Return (x, y) of the center of cell containing provided text 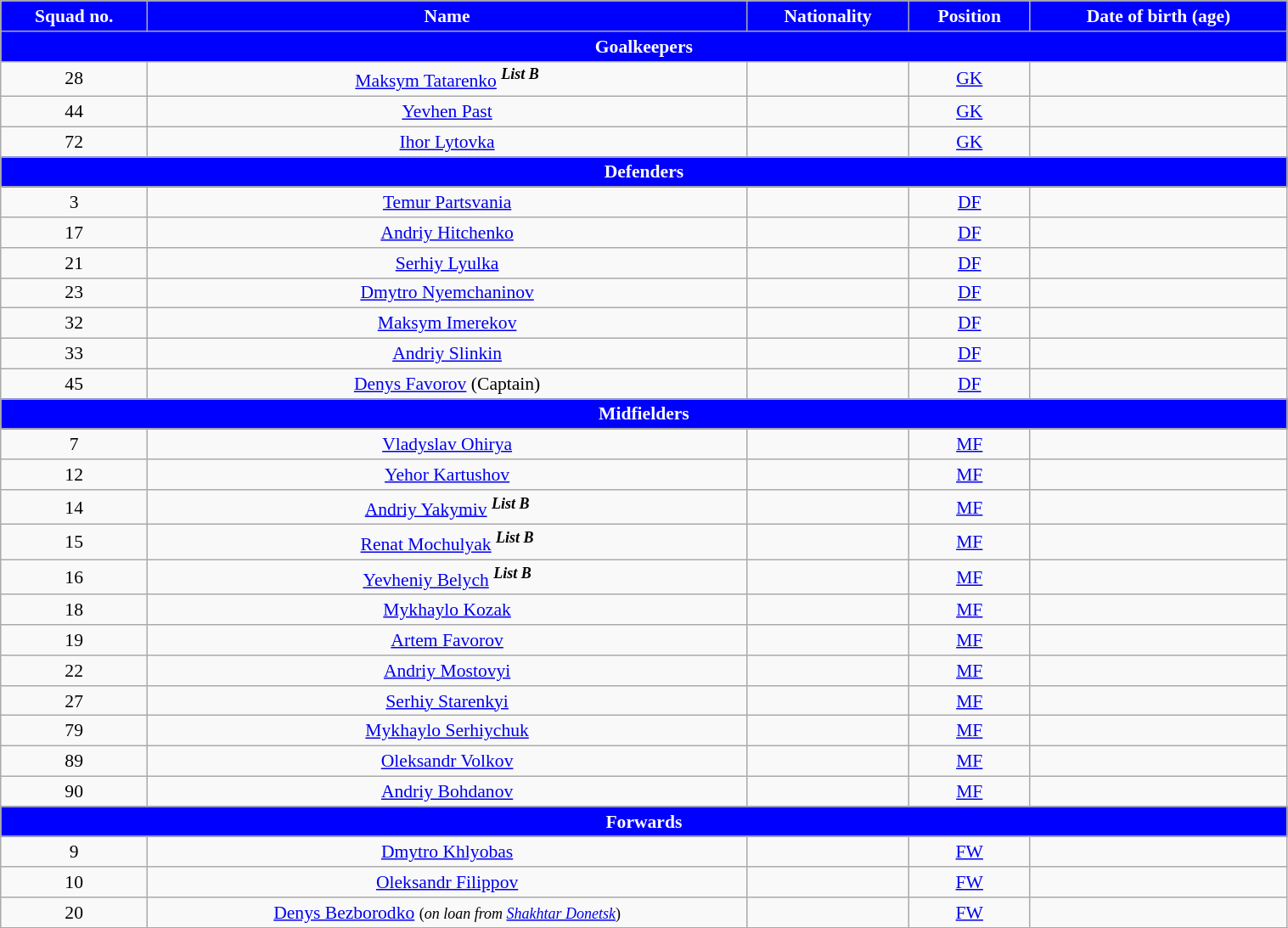
16 (75, 577)
Andriy Mostovyi (447, 671)
Artem Favorov (447, 640)
Yevhen Past (447, 112)
Goalkeepers (644, 47)
3 (75, 203)
18 (75, 610)
12 (75, 475)
14 (75, 508)
Renat Mochulyak List B (447, 542)
90 (75, 792)
Name (447, 16)
Midfielders (644, 414)
21 (75, 263)
Andriy Yakymiv List B (447, 508)
Yevheniy Belych List B (447, 577)
Denys Bezborodko (on loan from Shakhtar Donetsk) (447, 913)
20 (75, 913)
Dmytro Khlyobas (447, 852)
Andriy Bohdanov (447, 792)
44 (75, 112)
Serhiy Lyulka (447, 263)
Mykhaylo Kozak (447, 610)
7 (75, 445)
Andriy Slinkin (447, 354)
23 (75, 293)
72 (75, 142)
Date of birth (age) (1158, 16)
Dmytro Nyemchaninov (447, 293)
Nationality (829, 16)
Oleksandr Filippov (447, 882)
Defenders (644, 172)
Ihor Lytovka (447, 142)
Position (970, 16)
9 (75, 852)
17 (75, 233)
79 (75, 731)
32 (75, 323)
33 (75, 354)
Vladyslav Ohirya (447, 445)
Maksym Tatarenko List B (447, 78)
Maksym Imerekov (447, 323)
Yehor Kartushov (447, 475)
89 (75, 762)
22 (75, 671)
Temur Partsvania (447, 203)
Serhiy Starenkyi (447, 701)
15 (75, 542)
Squad no. (75, 16)
19 (75, 640)
Mykhaylo Serhiychuk (447, 731)
Denys Favorov (Captain) (447, 384)
45 (75, 384)
Forwards (644, 822)
Andriy Hitchenko (447, 233)
Oleksandr Volkov (447, 762)
27 (75, 701)
28 (75, 78)
10 (75, 882)
